Determine the [X, Y] coordinate at the center of the cell enclosing the given text.  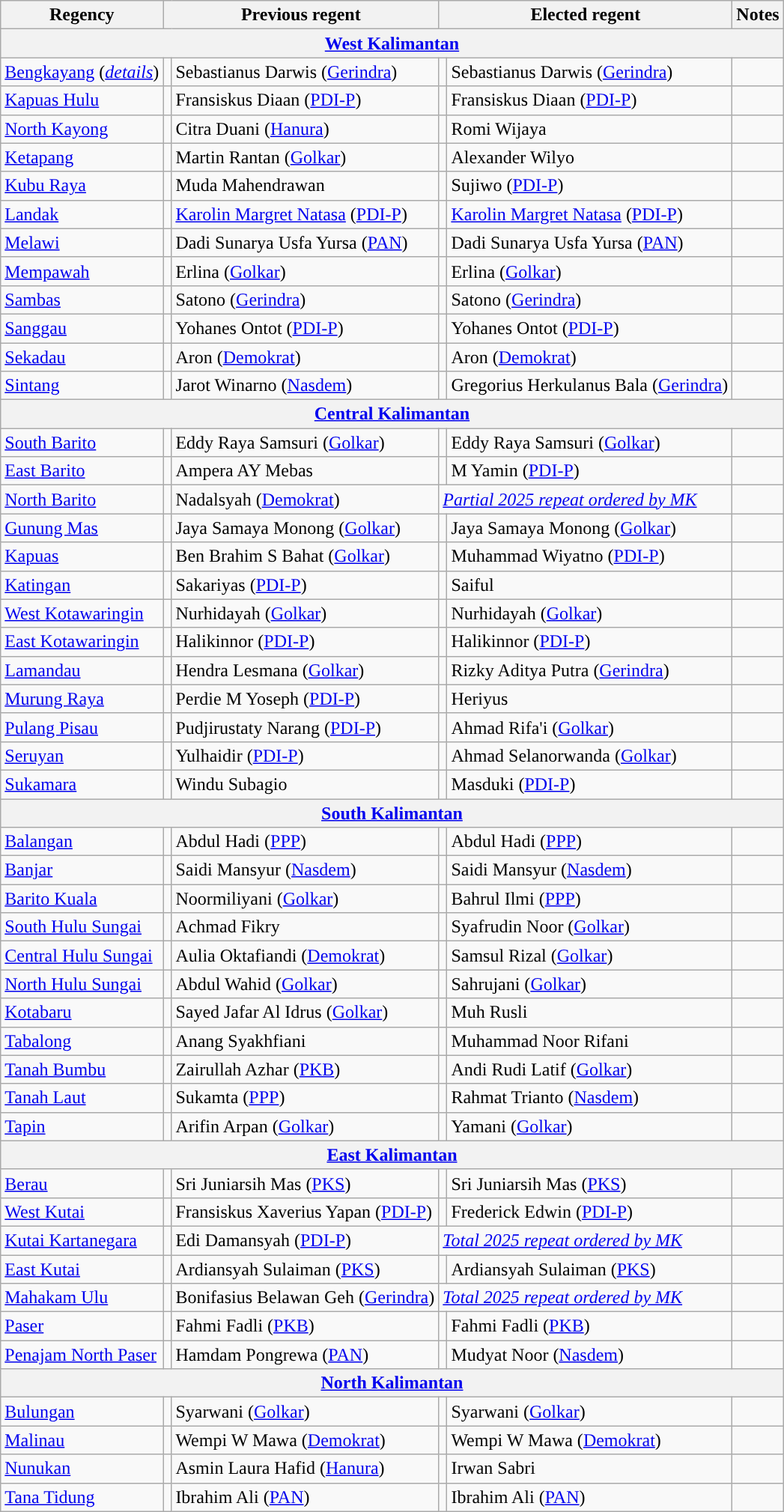
North Kayong [82, 129]
Aulia Oktafiandi (Demokrat) [306, 956]
Sayed Jafar Al Idrus (Golkar) [306, 1012]
Ampera AY Mebas [306, 471]
South Barito [82, 443]
Previous regent [301, 15]
Irwan Sabri [590, 1469]
Anang Syakhfiani [306, 1041]
Nadalsyah (Demokrat) [306, 500]
Kapuas Hulu [82, 100]
Sekadau [82, 357]
Martin Rantan (Golkar) [306, 157]
Muhammad Noor Rifani [590, 1041]
Landak [82, 214]
Kubu Raya [82, 186]
North Barito [82, 500]
Lamandau [82, 670]
Tabalong [82, 1041]
Bahrul Ilmi (PPP) [590, 899]
M Yamin (PDI-P) [590, 471]
Partial 2025 repeat ordered by MK [586, 500]
East Kotawaringin [82, 642]
Kapuas [82, 556]
Central Hulu Sungai [82, 956]
Hendra Lesmana (Golkar) [306, 670]
Banjar [82, 870]
Seruyan [82, 756]
Zairullah Azhar (PKB) [306, 1069]
Sukamta (PPP) [306, 1098]
Asmin Laura Hafid (Hanura) [306, 1469]
Nunukan [82, 1469]
Barito Kuala [82, 899]
Samsul Rizal (Golkar) [590, 956]
Ahmad Rifa'i (Golkar) [590, 727]
Abdul Wahid (Golkar) [306, 984]
East Kutai [82, 1269]
Mahakam Ulu [82, 1298]
Alexander Wilyo [590, 157]
Hamdam Pongrewa (PAN) [306, 1355]
Notes [758, 15]
Pudjirustaty Narang (PDI-P) [306, 727]
Mudyat Noor (Nasdem) [590, 1355]
Tapin [82, 1126]
Regency [82, 15]
Edi Damansyah (PDI-P) [306, 1240]
West Kalimantan [392, 43]
West Kutai [82, 1212]
Achmad Fikry [306, 927]
South Kalimantan [392, 813]
Central Kalimantan [392, 414]
Balangan [82, 842]
East Kalimantan [392, 1155]
Sujiwo (PDI-P) [590, 186]
Andi Rudi Latif (Golkar) [590, 1069]
Katingan [82, 585]
Romi Wijaya [590, 129]
Penajam North Paser [82, 1355]
Arifin Arpan (Golkar) [306, 1126]
Sanggau [82, 328]
Tanah Laut [82, 1098]
Bulungan [82, 1412]
Yulhaidir (PDI-P) [306, 756]
Frederick Edwin (PDI-P) [590, 1212]
Elected regent [586, 15]
Tanah Bumbu [82, 1069]
Yamani (Golkar) [590, 1126]
Heriyus [590, 699]
Kotabaru [82, 1012]
Ben Brahim S Bahat (Golkar) [306, 556]
Syafrudin Noor (Golkar) [590, 927]
Noormiliyani (Golkar) [306, 899]
Melawi [82, 243]
Bonifasius Belawan Geh (Gerindra) [306, 1298]
South Hulu Sungai [82, 927]
Perdie M Yoseph (PDI-P) [306, 699]
Ahmad Selanorwanda (Golkar) [590, 756]
East Barito [82, 471]
Berau [82, 1183]
Muhammad Wiyatno (PDI-P) [590, 556]
Windu Subagio [306, 784]
Rahmat Trianto (Nasdem) [590, 1098]
Gunung Mas [82, 528]
Murung Raya [82, 699]
Sakariyas (PDI-P) [306, 585]
Mempawah [82, 271]
Sintang [82, 386]
Kutai Kartanegara [82, 1240]
Tana Tidung [82, 1497]
West Kotawaringin [82, 613]
Sahrujani (Golkar) [590, 984]
Ketapang [82, 157]
Sukamara [82, 784]
Citra Duani (Hanura) [306, 129]
Rizky Aditya Putra (Gerindra) [590, 670]
Malinau [82, 1440]
North Kalimantan [392, 1383]
North Hulu Sungai [82, 984]
Muda Mahendrawan [306, 186]
Muh Rusli [590, 1012]
Paser [82, 1326]
Pulang Pisau [82, 727]
Sambas [82, 300]
Bengkayang (details) [82, 72]
Jarot Winarno (Nasdem) [306, 386]
Fransiskus Xaverius Yapan (PDI-P) [306, 1212]
Masduki (PDI-P) [590, 784]
Gregorius Herkulanus Bala (Gerindra) [590, 386]
Saiful [590, 585]
